Determine the (x, y) coordinate at the center of the cell enclosing the given text.  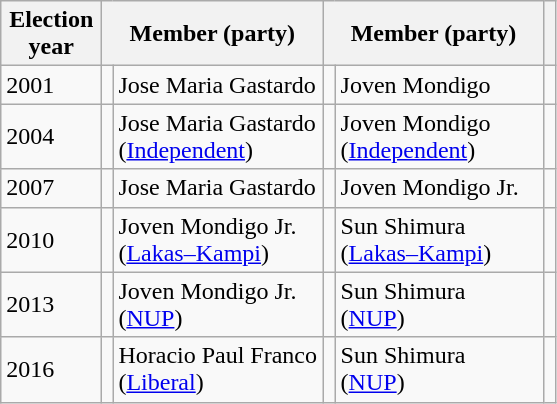
2004 (52, 136)
Horacio Paul Franco(Liberal) (218, 370)
2007 (52, 188)
Joven Mondigo Jr.(Lakas–Kampi) (218, 240)
2001 (52, 85)
Electionyear (52, 34)
2016 (52, 370)
Jose Maria Gastardo(Independent) (218, 136)
Joven Mondigo(Independent) (440, 136)
Joven Mondigo Jr.(NUP) (218, 304)
2013 (52, 304)
Joven Mondigo (440, 85)
Joven Mondigo Jr. (440, 188)
2010 (52, 240)
Sun Shimura(Lakas–Kampi) (440, 240)
